Identify which cell holds the provided text, then report its (X, Y) central coordinate. 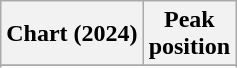
Chart (2024) (72, 34)
Peakposition (189, 34)
